Scan for the cell matching the given text and deliver its (x, y) coordinate at center. 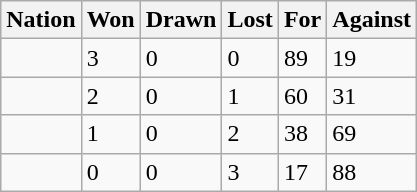
88 (372, 172)
Lost (250, 20)
69 (372, 134)
For (302, 20)
17 (302, 172)
19 (372, 58)
Drawn (181, 20)
89 (302, 58)
60 (302, 96)
Nation (41, 20)
Against (372, 20)
38 (302, 134)
Won (110, 20)
31 (372, 96)
